Capture the cell that displays the provided text and extract its (X, Y) central coordinate. 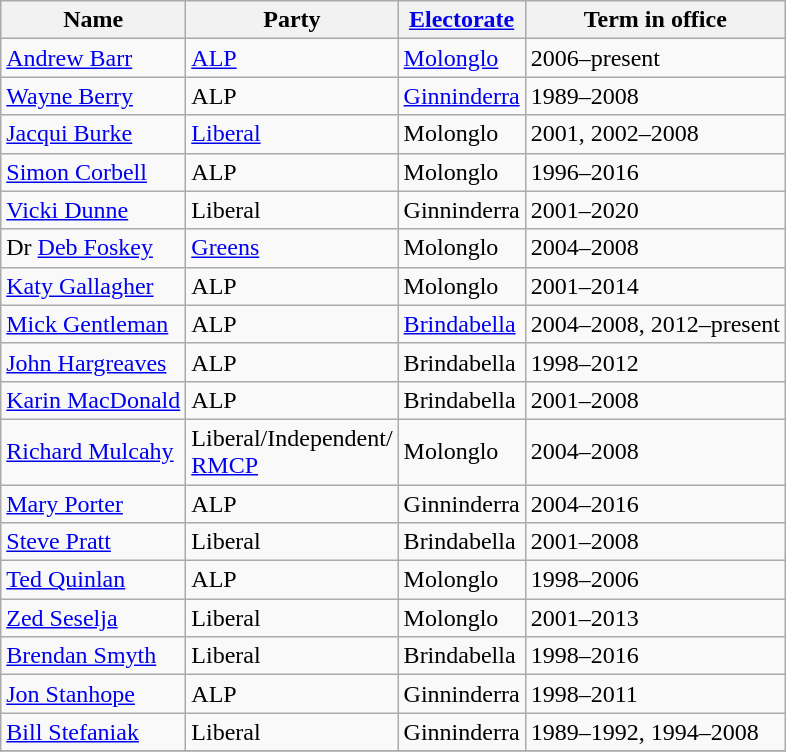
Electorate (462, 20)
Brendan Smyth (94, 656)
2004–2008, 2012–present (655, 324)
Vicki Dunne (94, 210)
Greens (292, 248)
Mary Porter (94, 503)
Dr Deb Foskey (94, 248)
Ted Quinlan (94, 580)
Karin MacDonald (94, 400)
Party (292, 20)
Liberal/Independent/ RMCP (292, 452)
1989–1992, 1994–2008 (655, 732)
2006–present (655, 58)
Jacqui Burke (94, 134)
2004–2016 (655, 503)
Wayne Berry (94, 96)
1998–2006 (655, 580)
Simon Corbell (94, 172)
1996–2016 (655, 172)
Zed Seselja (94, 618)
2001, 2002–2008 (655, 134)
Term in office (655, 20)
1998–2012 (655, 362)
1989–2008 (655, 96)
1998–2016 (655, 656)
Jon Stanhope (94, 694)
1998–2011 (655, 694)
Katy Gallagher (94, 286)
Mick Gentleman (94, 324)
Steve Pratt (94, 542)
2001–2014 (655, 286)
2001–2013 (655, 618)
Name (94, 20)
Andrew Barr (94, 58)
2001–2020 (655, 210)
Bill Stefaniak (94, 732)
John Hargreaves (94, 362)
Richard Mulcahy (94, 452)
